For the text-containing cell, return its midpoint in (X, Y) coordinate format. 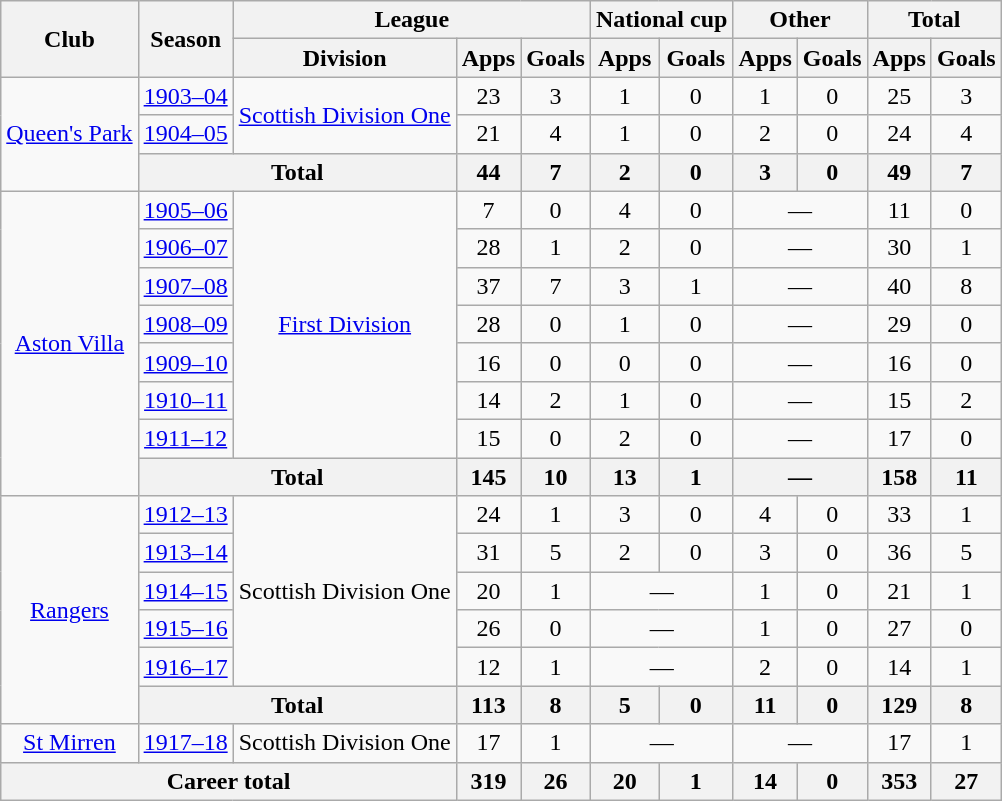
319 (488, 781)
36 (899, 553)
1917–18 (186, 743)
1912–13 (186, 515)
113 (488, 705)
13 (624, 477)
League (412, 20)
158 (899, 477)
44 (488, 172)
1911–12 (186, 438)
25 (899, 96)
1908–09 (186, 324)
1909–10 (186, 362)
Queen's Park (70, 134)
National cup (661, 20)
St Mirren (70, 743)
First Division (344, 324)
1905–06 (186, 210)
1915–16 (186, 629)
12 (488, 667)
49 (899, 172)
37 (488, 286)
Other (800, 20)
40 (899, 286)
145 (488, 477)
10 (556, 477)
1903–04 (186, 96)
129 (899, 705)
Division (344, 58)
23 (488, 96)
1910–11 (186, 400)
353 (899, 781)
1914–15 (186, 591)
Career total (229, 781)
31 (488, 553)
Aston Villa (70, 343)
Season (186, 39)
29 (899, 324)
1907–08 (186, 286)
Club (70, 39)
1913–14 (186, 553)
30 (899, 248)
1906–07 (186, 248)
1916–17 (186, 667)
33 (899, 515)
Rangers (70, 610)
1904–05 (186, 134)
